Find where the given text appears and provide that cell's center as (X, Y) coordinate. 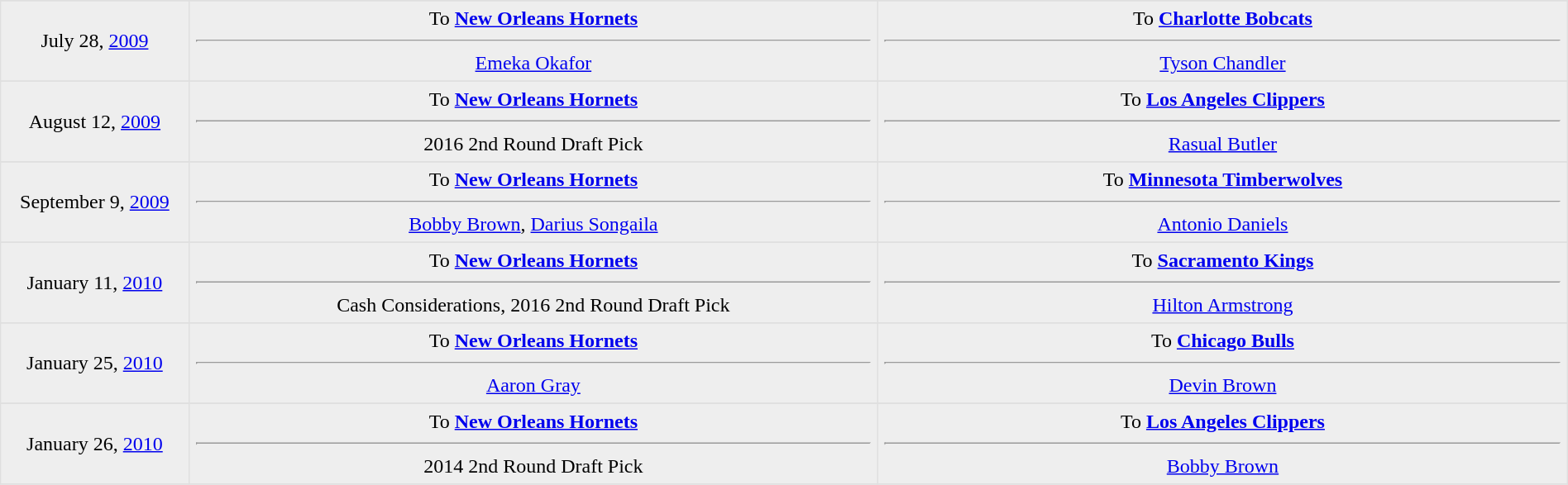
To Charlotte BobcatsTyson Chandler (1223, 41)
July 28, 2009 (94, 41)
To New Orleans HornetsEmeka Okafor (533, 41)
January 26, 2010 (94, 444)
September 9, 2009 (94, 202)
January 11, 2010 (94, 283)
January 25, 2010 (94, 364)
To Sacramento KingsHilton Armstrong (1223, 283)
To New Orleans HornetsAaron Gray (533, 364)
To Chicago BullsDevin Brown (1223, 364)
To Los Angeles ClippersBobby Brown (1223, 444)
To New Orleans Hornets2016 2nd Round Draft Pick (533, 121)
August 12, 2009 (94, 121)
To Los Angeles ClippersRasual Butler (1223, 121)
To New Orleans HornetsCash Considerations, 2016 2nd Round Draft Pick (533, 283)
To New Orleans HornetsBobby Brown, Darius Songaila (533, 202)
To New Orleans Hornets2014 2nd Round Draft Pick (533, 444)
To Minnesota TimberwolvesAntonio Daniels (1223, 202)
